From the cell containing the given text, extract its center point as [X, Y] coordinate. 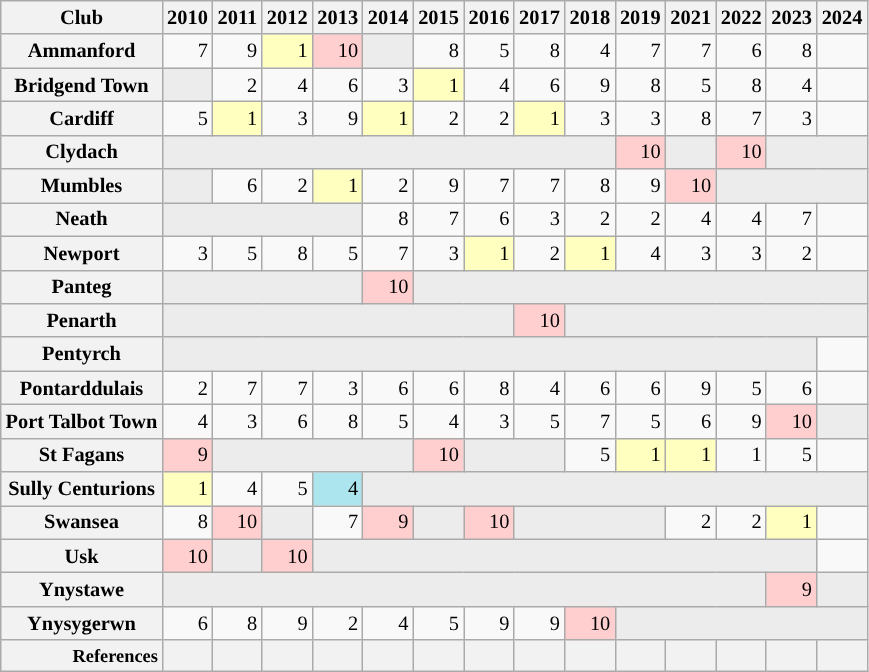
Sully Centurions [82, 489]
Port Talbot Town [82, 421]
2021 [691, 17]
2014 [388, 17]
Ammanford [82, 51]
References [82, 656]
Neath [82, 219]
2012 [287, 17]
Ynysygerwn [82, 623]
Mumbles [82, 186]
2022 [741, 17]
2016 [489, 17]
Swansea [82, 522]
Clydach [82, 152]
2017 [539, 17]
2013 [337, 17]
2018 [590, 17]
2015 [438, 17]
Club [82, 17]
2010 [187, 17]
Newport [82, 253]
2019 [640, 17]
Cardiff [82, 118]
2011 [238, 17]
Usk [82, 556]
2023 [791, 17]
Ynystawe [82, 589]
Pontarddulais [82, 388]
Pentyrch [82, 354]
Penarth [82, 320]
2024 [842, 17]
Bridgend Town [82, 85]
St Fagans [82, 455]
Panteg [82, 287]
